Capture the cell that displays the provided text and extract its [x, y] central coordinate. 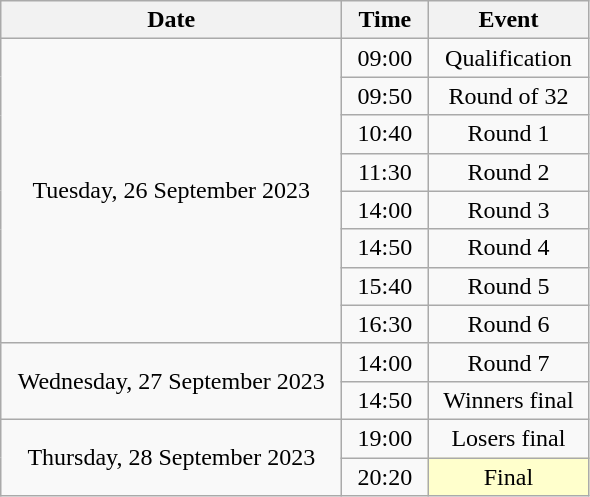
20:20 [385, 477]
09:00 [385, 58]
15:40 [385, 286]
Qualification [508, 58]
Losers final [508, 438]
Tuesday, 26 September 2023 [172, 191]
Round 2 [508, 172]
Event [508, 20]
19:00 [385, 438]
Final [508, 477]
16:30 [385, 324]
Date [172, 20]
Round 3 [508, 210]
Thursday, 28 September 2023 [172, 457]
Wednesday, 27 September 2023 [172, 381]
Round 4 [508, 248]
Winners final [508, 400]
Round 1 [508, 134]
09:50 [385, 96]
Time [385, 20]
Round 6 [508, 324]
11:30 [385, 172]
Round of 32 [508, 96]
Round 5 [508, 286]
Round 7 [508, 362]
10:40 [385, 134]
